Extract the (x, y) coordinate from the center of the cell holding the provided text.  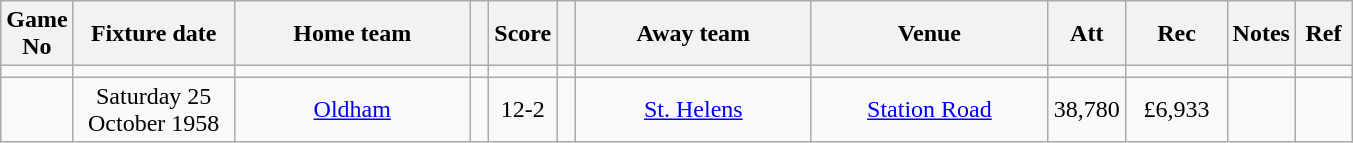
£6,933 (1176, 110)
38,780 (1086, 110)
12-2 (523, 110)
Station Road (929, 110)
Away team (693, 34)
Home team (352, 34)
Oldham (352, 110)
Venue (929, 34)
Ref (1323, 34)
Rec (1176, 34)
Game No (37, 34)
Score (523, 34)
St. Helens (693, 110)
Notes (1261, 34)
Saturday 25 October 1958 (154, 110)
Fixture date (154, 34)
Att (1086, 34)
